Return [X, Y] of the center of cell containing provided text 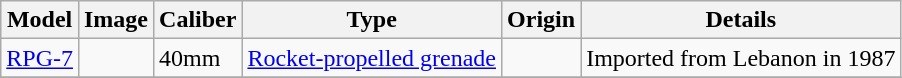
Caliber [198, 20]
RPG-7 [40, 58]
Imported from Lebanon in 1987 [741, 58]
Model [40, 20]
Origin [542, 20]
Rocket-propelled grenade [372, 58]
Type [372, 20]
Image [116, 20]
Details [741, 20]
40mm [198, 58]
